Identify which cell holds the provided text, then report its (x, y) central coordinate. 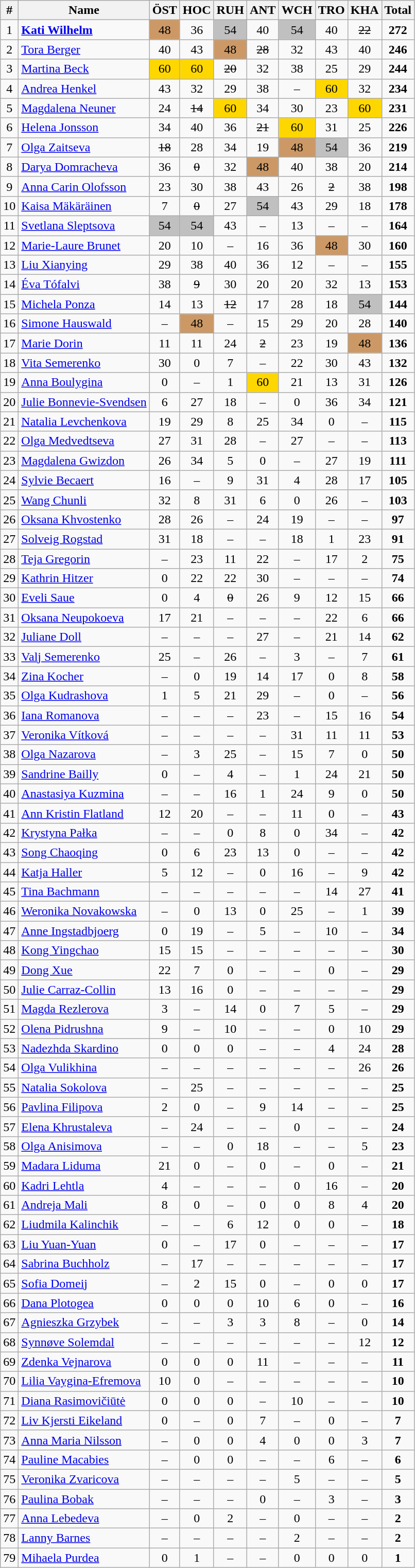
Darya Domracheva (84, 167)
76 (9, 1499)
226 (398, 128)
Liu Xianying (84, 265)
Sylvie Becaert (84, 480)
Paulina Bobak (84, 1499)
Simone Hauswald (84, 324)
Total (398, 10)
Andrea Henkel (84, 89)
Kathrin Hitzer (84, 578)
52 (9, 1029)
33 (9, 657)
Katja Haller (84, 872)
Mihaela Purdea (84, 1558)
72 (9, 1420)
Natalia Levchenkova (84, 421)
Natalia Sokolova (84, 1087)
69 (9, 1362)
Michela Ponza (84, 304)
51 (9, 1009)
Marie Dorin (84, 343)
Magdalena Gwizdon (84, 461)
Anna Lebedeva (84, 1519)
Olena Pidrushna (84, 1029)
Valj Semerenko (84, 657)
Solveig Rogstad (84, 539)
Liudmila Kalinchik (84, 1225)
Tora Berger (84, 49)
Kati Wilhelm (84, 30)
Name (84, 10)
Diana Rasimovičiūtė (84, 1401)
155 (398, 265)
Dana Plotogea (84, 1303)
TRO (332, 10)
153 (398, 285)
Svetlana Sleptsova (84, 225)
Olga Kudrashova (84, 696)
Synnøve Solemdal (84, 1342)
RUH (230, 10)
103 (398, 500)
Sandrine Bailly (84, 774)
65 (9, 1283)
ÖST (165, 10)
Anna Maria Nilsson (84, 1440)
78 (9, 1538)
Pavlina Filipova (84, 1107)
49 (9, 970)
231 (398, 108)
Zina Kocher (84, 676)
Olga Zaitseva (84, 147)
219 (398, 147)
Juliane Doll (84, 637)
214 (398, 167)
46 (9, 911)
111 (398, 461)
67 (9, 1323)
Wang Chunli (84, 500)
Vita Semerenko (84, 363)
Madara Liduma (84, 1166)
Martina Beck (84, 69)
HOC (197, 10)
121 (398, 402)
# (9, 10)
178 (398, 206)
Liu Yuan-Yuan (84, 1244)
Olga Nazarova (84, 754)
45 (9, 892)
Éva Tófalvi (84, 285)
Zdenka Vejnarova (84, 1362)
77 (9, 1519)
Nadezhda Skardino (84, 1048)
Olga Medvedtseva (84, 441)
55 (9, 1087)
113 (398, 441)
Tina Bachmann (84, 892)
246 (398, 49)
Olga Vulikhina (84, 1068)
68 (9, 1342)
97 (398, 519)
Anna Carin Olofsson (84, 186)
WCH (297, 10)
115 (398, 421)
Kadri Lehtla (84, 1185)
Pauline Macabies (84, 1459)
Anastasiya Kuzmina (84, 794)
91 (398, 539)
136 (398, 343)
Weronika Novakowska (84, 911)
244 (398, 69)
132 (398, 363)
Dong Xue (84, 970)
Olga Anisimova (84, 1146)
Sabrina Buchholz (84, 1264)
140 (398, 324)
47 (9, 931)
Marie-Laure Brunet (84, 245)
Lanny Barnes (84, 1538)
Sofia Domeij (84, 1283)
Agnieszka Grzybek (84, 1323)
Liv Kjersti Eikeland (84, 1420)
Veronika Zvaricova (84, 1479)
59 (9, 1166)
Krystyna Pałka (84, 833)
Song Chaoqing (84, 852)
164 (398, 225)
Lilia Vaygina-Efremova (84, 1381)
63 (9, 1244)
198 (398, 186)
Oksana Khvostenko (84, 519)
144 (398, 304)
Kong Yingchao (84, 950)
Anne Ingstadbjoerg (84, 931)
37 (9, 735)
Andreja Mali (84, 1205)
Elena Khrustaleva (84, 1126)
272 (398, 30)
234 (398, 89)
70 (9, 1381)
Eveli Saue (84, 598)
Julie Bonnevie-Svendsen (84, 402)
Julie Carraz-Collin (84, 990)
71 (9, 1401)
Veronika Vítková (84, 735)
Anna Boulygina (84, 382)
35 (9, 696)
73 (9, 1440)
Magda Rezlerova (84, 1009)
ANT (263, 10)
Teja Gregorin (84, 558)
44 (9, 872)
126 (398, 382)
64 (9, 1264)
Magdalena Neuner (84, 108)
160 (398, 245)
79 (9, 1558)
Iana Romanova (84, 715)
Helena Jonsson (84, 128)
Oksana Neupokoeva (84, 618)
Kaisa Mäkäräinen (84, 206)
57 (9, 1126)
105 (398, 480)
Ann Kristin Flatland (84, 813)
KHA (365, 10)
